For the text-containing cell, return its midpoint in (X, Y) coordinate format. 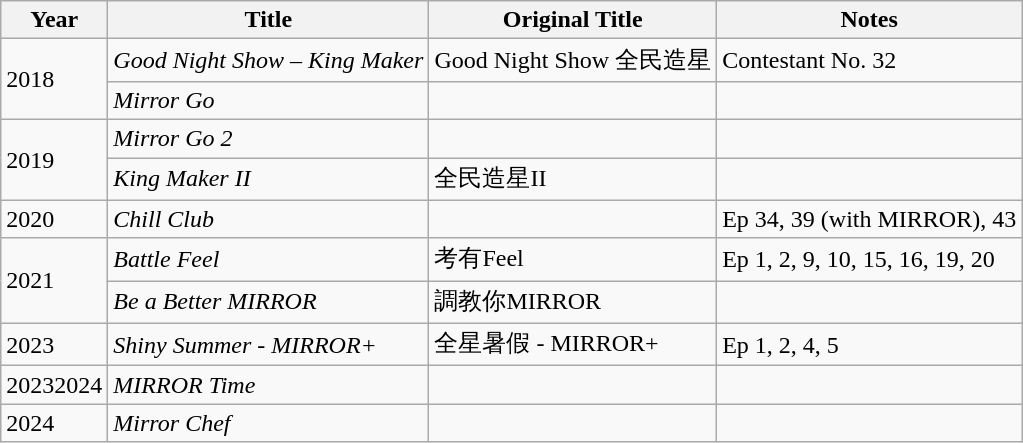
2021 (54, 280)
2018 (54, 80)
Shiny Summer - MIRROR+ (268, 344)
Original Title (573, 20)
Good Night Show – King Maker (268, 60)
Battle Feel (268, 260)
Contestant No. 32 (870, 60)
Ep 1, 2, 4, 5 (870, 344)
MIRROR Time (268, 385)
Notes (870, 20)
Be a Better MIRROR (268, 302)
Year (54, 20)
2020 (54, 219)
2024 (54, 423)
2023 (54, 344)
Mirror Go 2 (268, 138)
20232024 (54, 385)
調教你MIRROR (573, 302)
King Maker II (268, 180)
Good Night Show 全民造星 (573, 60)
Title (268, 20)
Mirror Chef (268, 423)
Chill Club (268, 219)
全星暑假 - MIRROR+ (573, 344)
2019 (54, 160)
全民造星II (573, 180)
考有Feel (573, 260)
Ep 1, 2, 9, 10, 15, 16, 19, 20 (870, 260)
Mirror Go (268, 100)
Ep 34, 39 (with MIRROR), 43 (870, 219)
